Find where the given text appears and provide that cell's center as [x, y] coordinate. 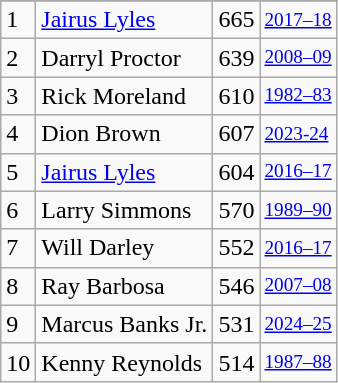
1 [18, 20]
639 [236, 58]
2017–18 [298, 20]
546 [236, 286]
Marcus Banks Jr. [124, 324]
2024–25 [298, 324]
665 [236, 20]
570 [236, 210]
2008–09 [298, 58]
552 [236, 248]
Larry Simmons [124, 210]
607 [236, 134]
531 [236, 324]
2023-24 [298, 134]
4 [18, 134]
3 [18, 96]
Ray Barbosa [124, 286]
Rick Moreland [124, 96]
514 [236, 362]
9 [18, 324]
2007–08 [298, 286]
Dion Brown [124, 134]
Darryl Proctor [124, 58]
1989–90 [298, 210]
610 [236, 96]
2 [18, 58]
6 [18, 210]
604 [236, 172]
8 [18, 286]
10 [18, 362]
7 [18, 248]
Will Darley [124, 248]
1982–83 [298, 96]
Kenny Reynolds [124, 362]
5 [18, 172]
1987–88 [298, 362]
